Detect which cell encompasses the target text, then output its [x, y] center coordinate. 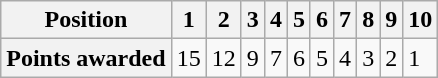
15 [188, 58]
8 [368, 20]
Points awarded [86, 58]
Position [86, 20]
10 [420, 20]
12 [224, 58]
